For the text-containing cell, return its midpoint in (x, y) coordinate format. 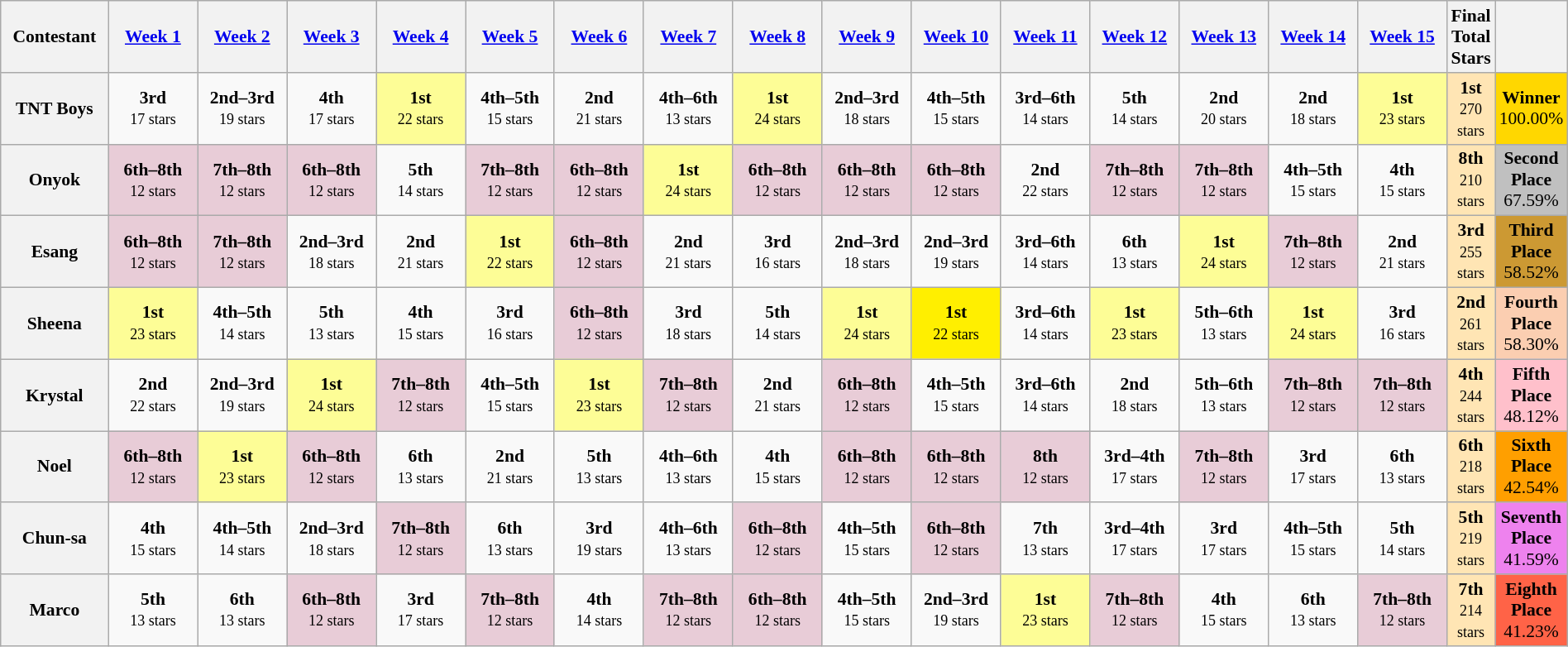
Week 4 (421, 36)
Krystal (55, 395)
2nd21 stars (510, 467)
3rd255 stars (1471, 252)
8th 12 stars (1045, 467)
5th219 stars (1471, 539)
2nd261 stars (1471, 324)
Winner100.00% (1532, 109)
Week 10 (956, 36)
Week 3 (332, 36)
Week 8 (777, 36)
Week 15 (1403, 36)
Week 14 (1313, 36)
Week 5 (510, 36)
Contestant (55, 36)
4th 14 stars (599, 611)
3rd19 stars (599, 539)
Onyok (55, 180)
Sheena (55, 324)
Sixth Place42.54% (1532, 467)
Fifth Place48.12% (1532, 395)
Esang (55, 252)
Week 9 (867, 36)
Week 2 (242, 36)
Marco (55, 611)
Chun-sa (55, 539)
Week 12 (1135, 36)
Seventh Place41.59% (1532, 539)
Final Total Stars (1471, 36)
Week 1 (153, 36)
6th 218 stars (1471, 467)
Noel (55, 467)
1st 270 stars (1471, 109)
Week 11 (1045, 36)
3rd18 stars (688, 324)
Fourth Place58.30% (1532, 324)
8th 210 stars (1471, 180)
4th 17 stars (332, 109)
Week 7 (688, 36)
2nd 20 stars (1224, 109)
Second Place67.59% (1532, 180)
Week 13 (1224, 36)
Week 6 (599, 36)
7th 13 stars (1045, 539)
Third Place58.52% (1532, 252)
4th 244 stars (1471, 395)
7th 214 stars (1471, 611)
TNT Boys (55, 109)
Eighth Place41.23% (1532, 611)
